Search for the cell housing the specified text and yield its (X, Y) center coordinate. 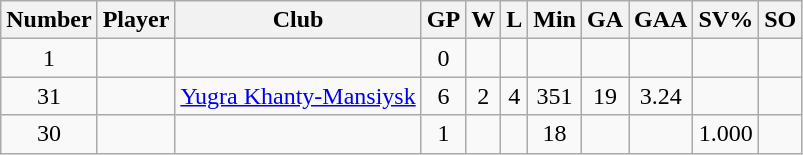
GAA (661, 20)
2 (484, 96)
31 (49, 96)
18 (555, 134)
GP (443, 20)
Min (555, 20)
W (484, 20)
6 (443, 96)
GA (604, 20)
Yugra Khanty-Mansiysk (298, 96)
L (514, 20)
Club (298, 20)
4 (514, 96)
1.000 (726, 134)
351 (555, 96)
Number (49, 20)
Player (136, 20)
3.24 (661, 96)
19 (604, 96)
SV% (726, 20)
0 (443, 58)
30 (49, 134)
SO (780, 20)
